Return the [x, y] coordinate for the center point of the cell that contains the specified text.  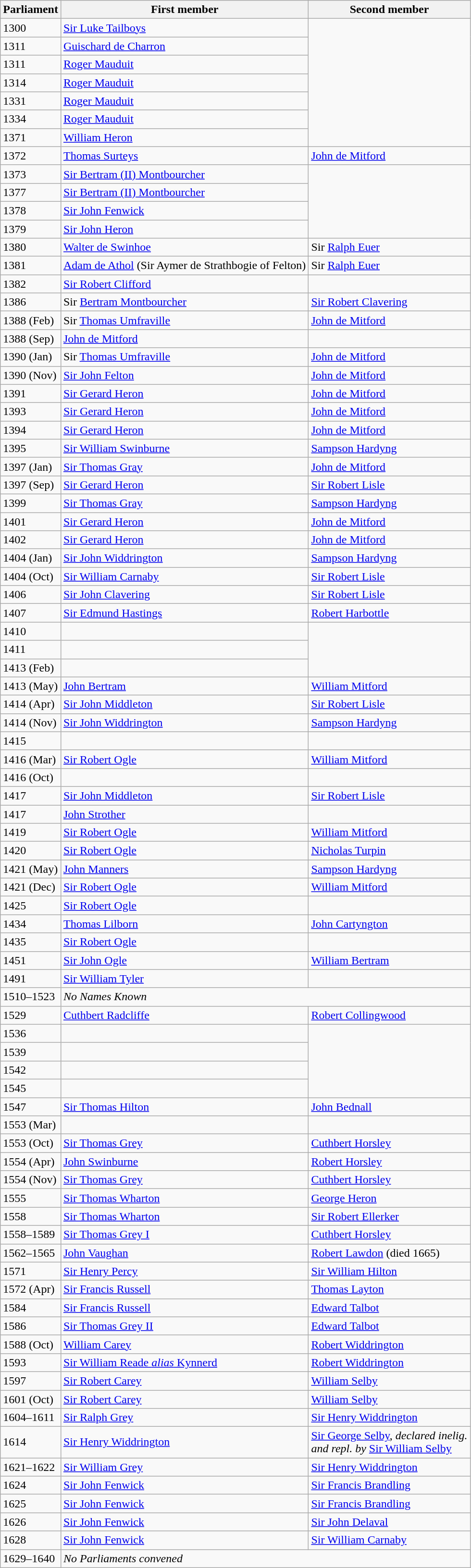
1334 [31, 119]
1414 (Apr) [31, 704]
Sir John Clavering [185, 595]
Second member [389, 10]
1393 [31, 412]
1555 [31, 1198]
1624 [31, 1485]
1628 [31, 1540]
1388 (Sep) [31, 339]
William Bertram [389, 960]
1390 (Jan) [31, 357]
Sir Robert Clavering [389, 302]
1399 [31, 503]
Sir Thomas Grey I [185, 1235]
1536 [31, 1033]
John Vaughan [185, 1253]
Robert Horsley [389, 1162]
1416 (Oct) [31, 777]
No Parliaments convened [265, 1558]
1380 [31, 247]
1397 (Sep) [31, 485]
1372 [31, 156]
1386 [31, 302]
Parliament [31, 10]
Adam de Athol (Sir Aymer de Strathbogie of Felton) [185, 266]
1378 [31, 210]
1331 [31, 101]
Sir Ralph Grey [185, 1418]
Sir Luke Tailboys [185, 28]
John Strother [185, 814]
No Names Known [265, 997]
First member [185, 10]
1597 [31, 1381]
1425 [31, 906]
1435 [31, 942]
1562–1565 [31, 1253]
1553 (Oct) [31, 1143]
1558 [31, 1216]
1414 (Nov) [31, 723]
1377 [31, 192]
John Bednall [389, 1106]
1395 [31, 448]
1382 [31, 284]
Sir Bertram Montbourcher [185, 302]
John Cartyngton [389, 924]
1419 [31, 833]
1588 (Oct) [31, 1344]
Sir John Ogle [185, 960]
Thomas Layton [389, 1289]
1421 (Dec) [31, 887]
1391 [31, 393]
Robert Lawdon (died 1665) [389, 1253]
1300 [31, 28]
1604–1611 [31, 1418]
1539 [31, 1052]
1413 (May) [31, 686]
Walter de Swinhoe [185, 247]
1553 (Mar) [31, 1125]
1629–1640 [31, 1558]
1625 [31, 1504]
1314 [31, 83]
1558–1589 [31, 1235]
1542 [31, 1070]
1401 [31, 521]
1621–1622 [31, 1467]
Sir Robert Clifford [185, 284]
Sir Henry Percy [185, 1271]
George Heron [389, 1198]
1388 (Feb) [31, 320]
1451 [31, 960]
1554 (Nov) [31, 1180]
1381 [31, 266]
William Carey [185, 1344]
Robert Harbottle [389, 613]
1415 [31, 741]
Sir Robert Ellerker [389, 1216]
1379 [31, 229]
1421 (May) [31, 869]
Sir William Swinburne [185, 448]
Thomas Surteys [185, 156]
Sir William Tyler [185, 979]
Robert Collingwood [389, 1015]
1416 (Mar) [31, 759]
1510–1523 [31, 997]
1397 (Jan) [31, 466]
Sir George Selby, declared inelig. and repl. by Sir William Selby [389, 1442]
John Swinburne [185, 1162]
1547 [31, 1106]
1411 [31, 649]
Guischard de Charron [185, 46]
Sir William Hilton [389, 1271]
William Heron [185, 137]
Thomas Lilborn [185, 924]
1601 (Oct) [31, 1399]
Sir John Felton [185, 375]
1545 [31, 1088]
1420 [31, 851]
Cuthbert Radcliffe [185, 1015]
Sir John Delaval [389, 1522]
1593 [31, 1362]
Sir Thomas Hilton [185, 1106]
1572 (Apr) [31, 1289]
John Bertram [185, 686]
1626 [31, 1522]
1571 [31, 1271]
1407 [31, 613]
1529 [31, 1015]
1373 [31, 174]
1404 (Jan) [31, 558]
1614 [31, 1442]
1402 [31, 540]
Sir William Reade alias Kynnerd [185, 1362]
1584 [31, 1308]
1406 [31, 595]
1413 (Feb) [31, 668]
1390 (Nov) [31, 375]
1371 [31, 137]
1404 (Oct) [31, 576]
1434 [31, 924]
Sir Thomas Grey II [185, 1326]
1586 [31, 1326]
Sir Edmund Hastings [185, 613]
1491 [31, 979]
1554 (Apr) [31, 1162]
John Manners [185, 869]
1394 [31, 430]
Sir John Heron [185, 229]
1410 [31, 631]
Sir William Grey [185, 1467]
Nicholas Turpin [389, 851]
